Determine the (X, Y) coordinate at the center of the cell enclosing the given text.  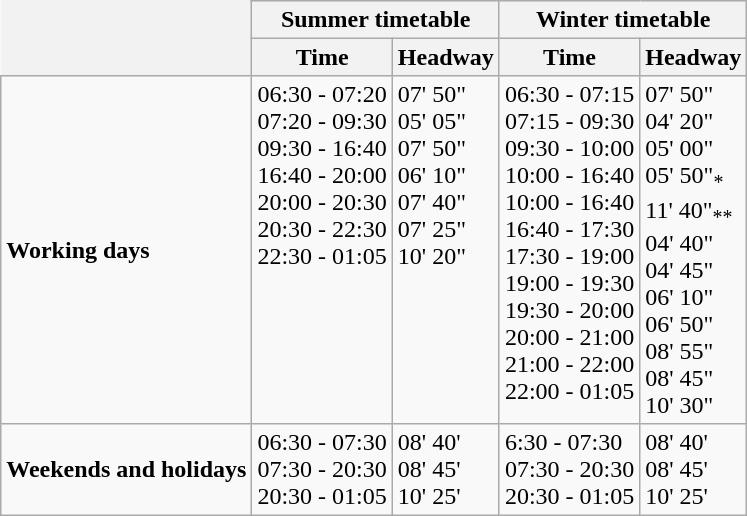
Weekends and holidays (126, 470)
06:30 - 07:3007:30 - 20:3020:30 - 01:05 (322, 470)
06:30 - 07:2007:20 - 09:3009:30 - 16:4016:40 - 20:0020:00 - 20:3020:30 - 22:3022:30 - 01:05 (322, 250)
07' 50"05' 05"07' 50"06' 10"07' 40"07' 25"10' 20" (446, 250)
6:30 - 07:3007:30 - 20:3020:30 - 01:05 (569, 470)
Winter timetable (622, 19)
Working days (126, 250)
07' 50"04' 20"05' 00"05' 50"*11' 40"**04' 40"04' 45"06' 10"06' 50"08' 55"08' 45"10' 30" (694, 250)
Summer timetable (376, 19)
